Return [X, Y] of the center of cell containing provided text 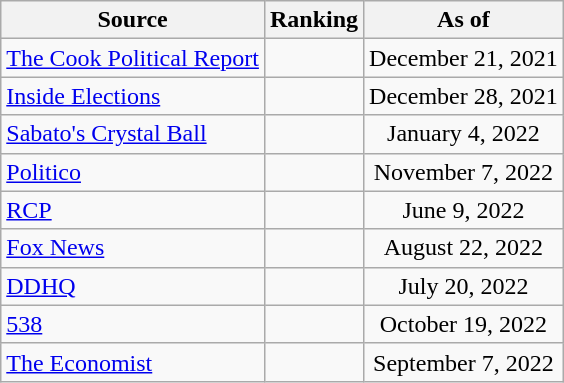
Source [133, 20]
The Cook Political Report [133, 58]
December 21, 2021 [464, 58]
Inside Elections [133, 96]
Politico [133, 172]
September 7, 2022 [464, 362]
Sabato's Crystal Ball [133, 134]
RCP [133, 210]
December 28, 2021 [464, 96]
As of [464, 20]
January 4, 2022 [464, 134]
August 22, 2022 [464, 248]
DDHQ [133, 286]
The Economist [133, 362]
July 20, 2022 [464, 286]
Fox News [133, 248]
Ranking [314, 20]
June 9, 2022 [464, 210]
November 7, 2022 [464, 172]
538 [133, 324]
October 19, 2022 [464, 324]
